Pinpoint the cell where the given text exists, returning its (X, Y) midpoint coordinate. 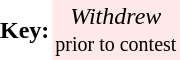
Withdrewprior to contest (116, 30)
